From the cell containing the given text, extract its center point as (x, y) coordinate. 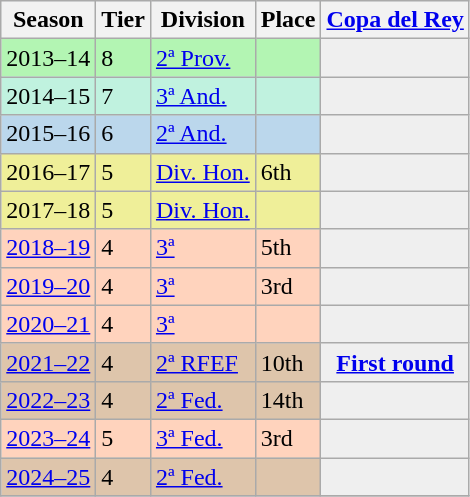
6 (124, 134)
10th (288, 362)
2024–25 (48, 477)
2017–18 (48, 210)
Season (48, 20)
3ª And. (202, 96)
2ª RFEF (202, 362)
2018–19 (48, 248)
2016–17 (48, 172)
Tier (124, 20)
2022–23 (48, 400)
14th (288, 400)
2014–15 (48, 96)
First round (395, 362)
3ª Fed. (202, 438)
6th (288, 172)
2019–20 (48, 286)
5th (288, 248)
8 (124, 58)
2023–24 (48, 438)
7 (124, 96)
2021–22 (48, 362)
2ª And. (202, 134)
2015–16 (48, 134)
Place (288, 20)
2013–14 (48, 58)
Division (202, 20)
Copa del Rey (395, 20)
2ª Prov. (202, 58)
2020–21 (48, 324)
